Return the [X, Y] coordinate for the center point of the cell that contains the specified text.  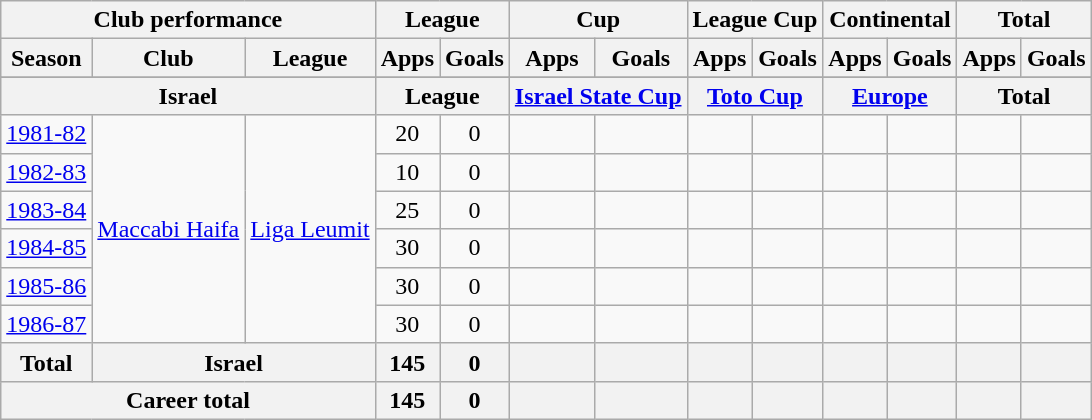
Toto Cup [755, 96]
Europe [890, 96]
1985-86 [46, 286]
1983-84 [46, 210]
10 [407, 172]
Season [46, 58]
1986-87 [46, 324]
Career total [188, 400]
20 [407, 134]
Continental [890, 20]
1981-82 [46, 134]
Cup [598, 20]
Israel State Cup [598, 96]
1984-85 [46, 248]
1982-83 [46, 172]
Maccabi Haifa [168, 229]
Club performance [188, 20]
League Cup [755, 20]
Liga Leumit [310, 229]
Club [168, 58]
25 [407, 210]
